Return the (x, y) coordinate for the center point of the cell that contains the specified text.  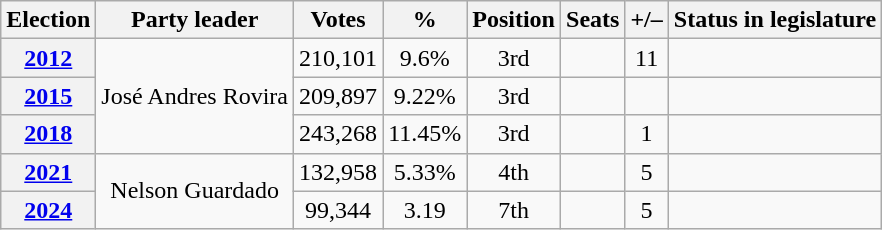
Position (514, 20)
2015 (48, 96)
243,268 (338, 134)
José Andres Rovira (195, 96)
2012 (48, 58)
11.45% (425, 134)
+/– (646, 20)
Status in legislature (774, 20)
1 (646, 134)
9.22% (425, 96)
4th (514, 172)
99,344 (338, 210)
132,958 (338, 172)
210,101 (338, 58)
3.19 (425, 210)
11 (646, 58)
2024 (48, 210)
9.6% (425, 58)
2021 (48, 172)
7th (514, 210)
Party leader (195, 20)
Votes (338, 20)
% (425, 20)
Election (48, 20)
2018 (48, 134)
209,897 (338, 96)
Nelson Guardado (195, 191)
Seats (593, 20)
5.33% (425, 172)
